Pinpoint the cell where the given text exists, returning its (X, Y) midpoint coordinate. 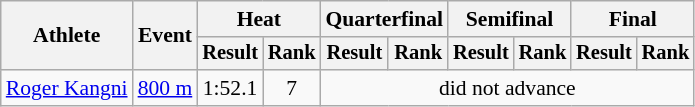
Athlete (67, 36)
Roger Kangni (67, 88)
Event (166, 36)
Quarterfinal (384, 19)
Final (632, 19)
1:52.1 (230, 88)
Semifinal (510, 19)
7 (292, 88)
800 m (166, 88)
did not advance (507, 88)
Heat (258, 19)
